Provide the [X, Y] coordinate of the cell's center where the given text is located.  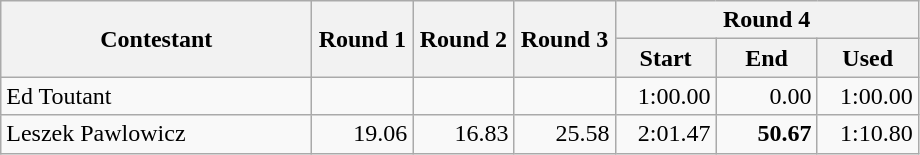
Start [666, 58]
25.58 [564, 134]
Round 4 [766, 20]
2:01.47 [666, 134]
Round 3 [564, 39]
Used [868, 58]
Ed Toutant [156, 96]
0.00 [766, 96]
19.06 [362, 134]
16.83 [464, 134]
1:10.80 [868, 134]
Round 2 [464, 39]
End [766, 58]
Round 1 [362, 39]
Leszek Pawlowicz [156, 134]
Contestant [156, 39]
50.67 [766, 134]
